Search for the cell housing the specified text and yield its [x, y] center coordinate. 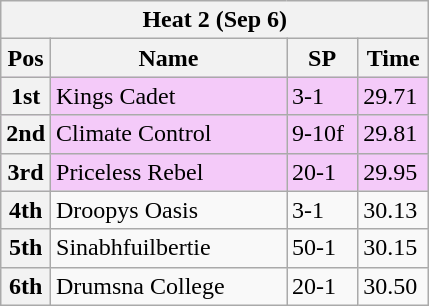
50-1 [322, 248]
Pos [26, 58]
Heat 2 (Sep 6) [215, 20]
Climate Control [169, 134]
6th [26, 286]
30.15 [394, 248]
Droopys Oasis [169, 210]
2nd [26, 134]
9-10f [322, 134]
29.81 [394, 134]
Sinabhfuilbertie [169, 248]
Kings Cadet [169, 96]
Priceless Rebel [169, 172]
4th [26, 210]
30.50 [394, 286]
Drumsna College [169, 286]
30.13 [394, 210]
29.71 [394, 96]
Name [169, 58]
3rd [26, 172]
29.95 [394, 172]
SP [322, 58]
Time [394, 58]
5th [26, 248]
1st [26, 96]
